Output the [x, y] coordinate of the center of the cell containing the given text.  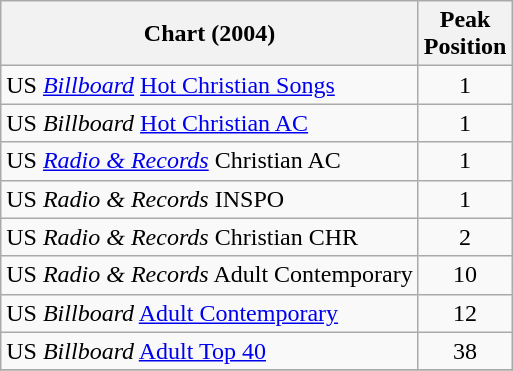
US Radio & Records Christian AC [210, 161]
US Radio & Records Adult Contemporary [210, 275]
38 [465, 351]
US Radio & Records INSPO [210, 199]
10 [465, 275]
US Billboard Adult Contemporary [210, 313]
US Billboard Hot Christian AC [210, 123]
Peak Position [465, 34]
Chart (2004) [210, 34]
US Billboard Adult Top 40 [210, 351]
US Billboard Hot Christian Songs [210, 85]
US Radio & Records Christian CHR [210, 237]
12 [465, 313]
2 [465, 237]
